Search for the cell housing the specified text and yield its [x, y] center coordinate. 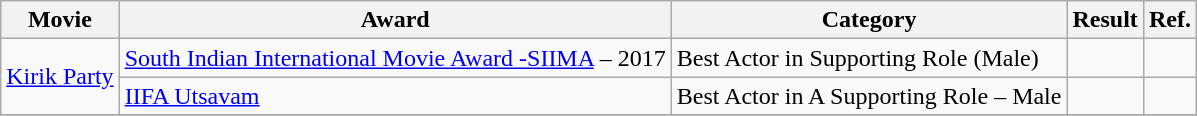
Best Actor in Supporting Role (Male) [869, 58]
Ref. [1170, 20]
IIFA Utsavam [395, 96]
Best Actor in A Supporting Role – Male [869, 96]
South Indian International Movie Award -SIIMA – 2017 [395, 58]
Kirik Party [60, 77]
Category [869, 20]
Award [395, 20]
Movie [60, 20]
Result [1105, 20]
